Provide the [X, Y] coordinate of the cell's center where the given text is located.  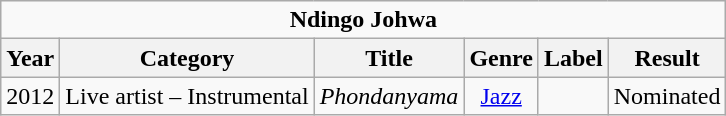
Live artist – Instrumental [187, 96]
Phondanyama [389, 96]
Genre [502, 58]
Year [30, 58]
Label [573, 58]
Jazz [502, 96]
Category [187, 58]
Nominated [667, 96]
Title [389, 58]
Result [667, 58]
Ndingo Johwa [364, 20]
2012 [30, 96]
